Search for the cell housing the specified text and yield its (X, Y) center coordinate. 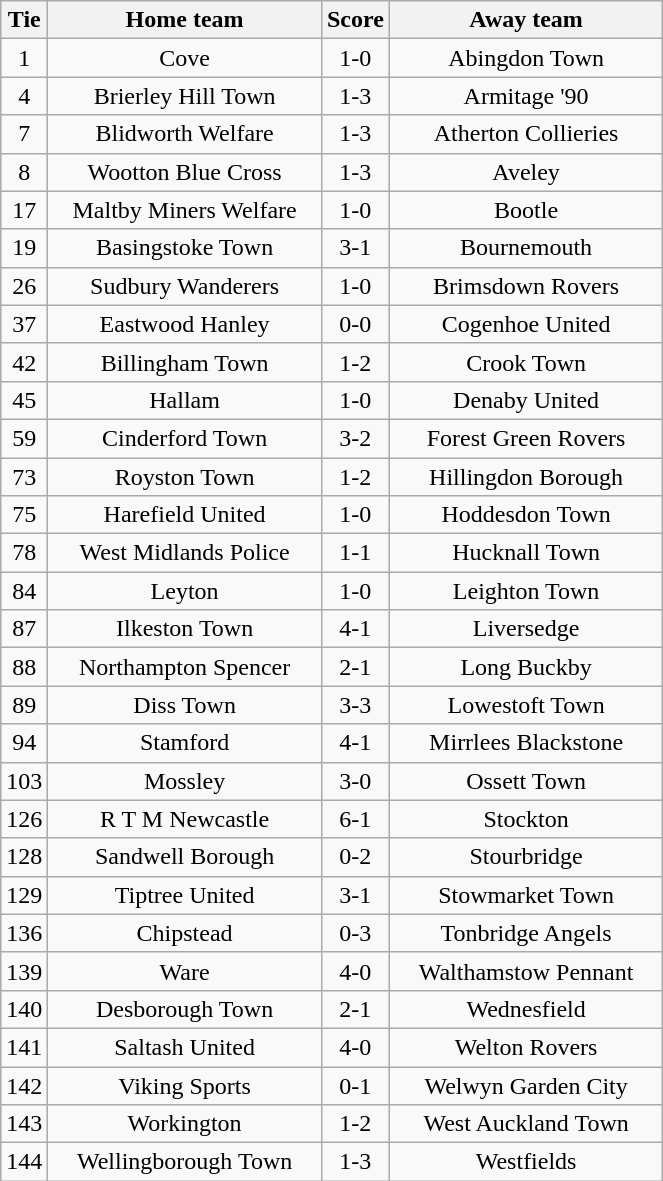
78 (24, 553)
Forest Green Rovers (526, 438)
Tonbridge Angels (526, 933)
Leyton (185, 591)
Mirrlees Blackstone (526, 743)
Score (355, 20)
Hucknall Town (526, 553)
19 (24, 248)
Blidworth Welfare (185, 134)
Lowestoft Town (526, 705)
Away team (526, 20)
143 (24, 1124)
R T M Newcastle (185, 819)
Bootle (526, 210)
Harefield United (185, 515)
Viking Sports (185, 1085)
Tiptree United (185, 895)
Aveley (526, 172)
Liversedge (526, 629)
Welton Rovers (526, 1047)
140 (24, 1009)
Armitage '90 (526, 96)
7 (24, 134)
128 (24, 857)
Stourbridge (526, 857)
Wootton Blue Cross (185, 172)
45 (24, 400)
Eastwood Hanley (185, 324)
Walthamstow Pennant (526, 971)
0-2 (355, 857)
0-0 (355, 324)
Cove (185, 58)
Workington (185, 1124)
Hoddesdon Town (526, 515)
Brimsdown Rovers (526, 286)
Chipstead (185, 933)
3-2 (355, 438)
4 (24, 96)
42 (24, 362)
141 (24, 1047)
88 (24, 667)
Cogenhoe United (526, 324)
84 (24, 591)
144 (24, 1162)
West Midlands Police (185, 553)
Stockton (526, 819)
Ossett Town (526, 781)
Basingstoke Town (185, 248)
Stowmarket Town (526, 895)
129 (24, 895)
17 (24, 210)
Home team (185, 20)
6-1 (355, 819)
Wednesfield (526, 1009)
8 (24, 172)
Westfields (526, 1162)
87 (24, 629)
Diss Town (185, 705)
Long Buckby (526, 667)
Abingdon Town (526, 58)
Ware (185, 971)
Desborough Town (185, 1009)
73 (24, 477)
103 (24, 781)
89 (24, 705)
Billingham Town (185, 362)
Saltash United (185, 1047)
Ilkeston Town (185, 629)
Northampton Spencer (185, 667)
Bournemouth (526, 248)
142 (24, 1085)
Hillingdon Borough (526, 477)
26 (24, 286)
Crook Town (526, 362)
Leighton Town (526, 591)
0-3 (355, 933)
Sudbury Wanderers (185, 286)
1-1 (355, 553)
94 (24, 743)
Royston Town (185, 477)
3-0 (355, 781)
59 (24, 438)
136 (24, 933)
75 (24, 515)
Welwyn Garden City (526, 1085)
Wellingborough Town (185, 1162)
126 (24, 819)
Cinderford Town (185, 438)
Atherton Collieries (526, 134)
Sandwell Borough (185, 857)
1 (24, 58)
Tie (24, 20)
Hallam (185, 400)
3-3 (355, 705)
Stamford (185, 743)
Denaby United (526, 400)
Mossley (185, 781)
West Auckland Town (526, 1124)
139 (24, 971)
0-1 (355, 1085)
37 (24, 324)
Maltby Miners Welfare (185, 210)
Brierley Hill Town (185, 96)
